Return [x, y] of the center of cell containing provided text 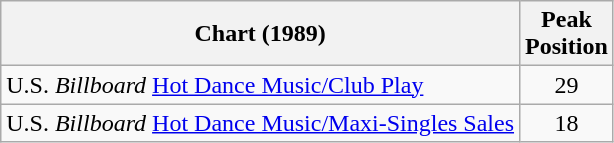
Chart (1989) [260, 34]
PeakPosition [567, 34]
U.S. Billboard Hot Dance Music/Club Play [260, 85]
18 [567, 123]
U.S. Billboard Hot Dance Music/Maxi-Singles Sales [260, 123]
29 [567, 85]
